Locate the cell with the specified text and output its [X, Y] center coordinate. 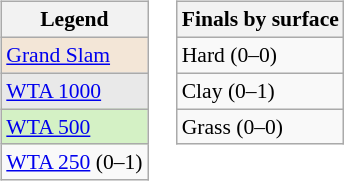
WTA 1000 [74, 91]
Hard (0–0) [260, 55]
Clay (0–1) [260, 91]
WTA 250 (0–1) [74, 162]
Legend [74, 20]
Grass (0–0) [260, 127]
Finals by surface [260, 20]
WTA 500 [74, 127]
Grand Slam [74, 55]
